Scan for the cell matching the given text and deliver its (x, y) coordinate at center. 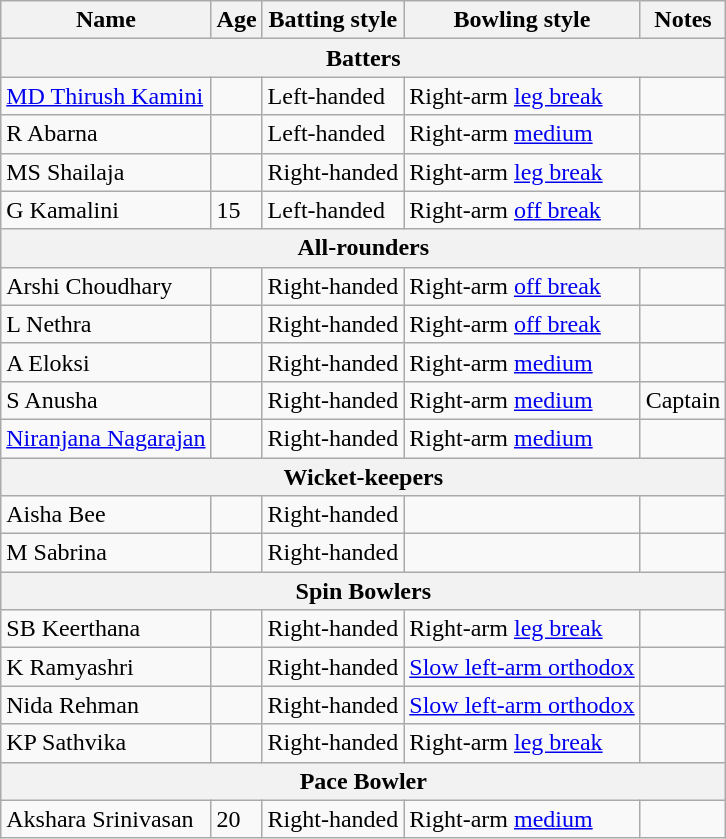
Aisha Bee (106, 515)
S Anusha (106, 400)
K Ramyashri (106, 667)
Notes (683, 20)
KP Sathvika (106, 743)
Nida Rehman (106, 705)
Niranjana Nagarajan (106, 438)
Spin Bowlers (364, 591)
Name (106, 20)
Batting style (333, 20)
Batters (364, 58)
MD Thirush Kamini (106, 96)
G Kamalini (106, 210)
M Sabrina (106, 553)
L Nethra (106, 324)
All-rounders (364, 248)
Bowling style (522, 20)
A Eloksi (106, 362)
15 (236, 210)
SB Keerthana (106, 629)
Akshara Srinivasan (106, 819)
Pace Bowler (364, 781)
MS Shailaja (106, 172)
R Abarna (106, 134)
20 (236, 819)
Arshi Choudhary (106, 286)
Wicket-keepers (364, 477)
Age (236, 20)
Captain (683, 400)
